Return the (X, Y) coordinate for the center point of the cell that contains the specified text.  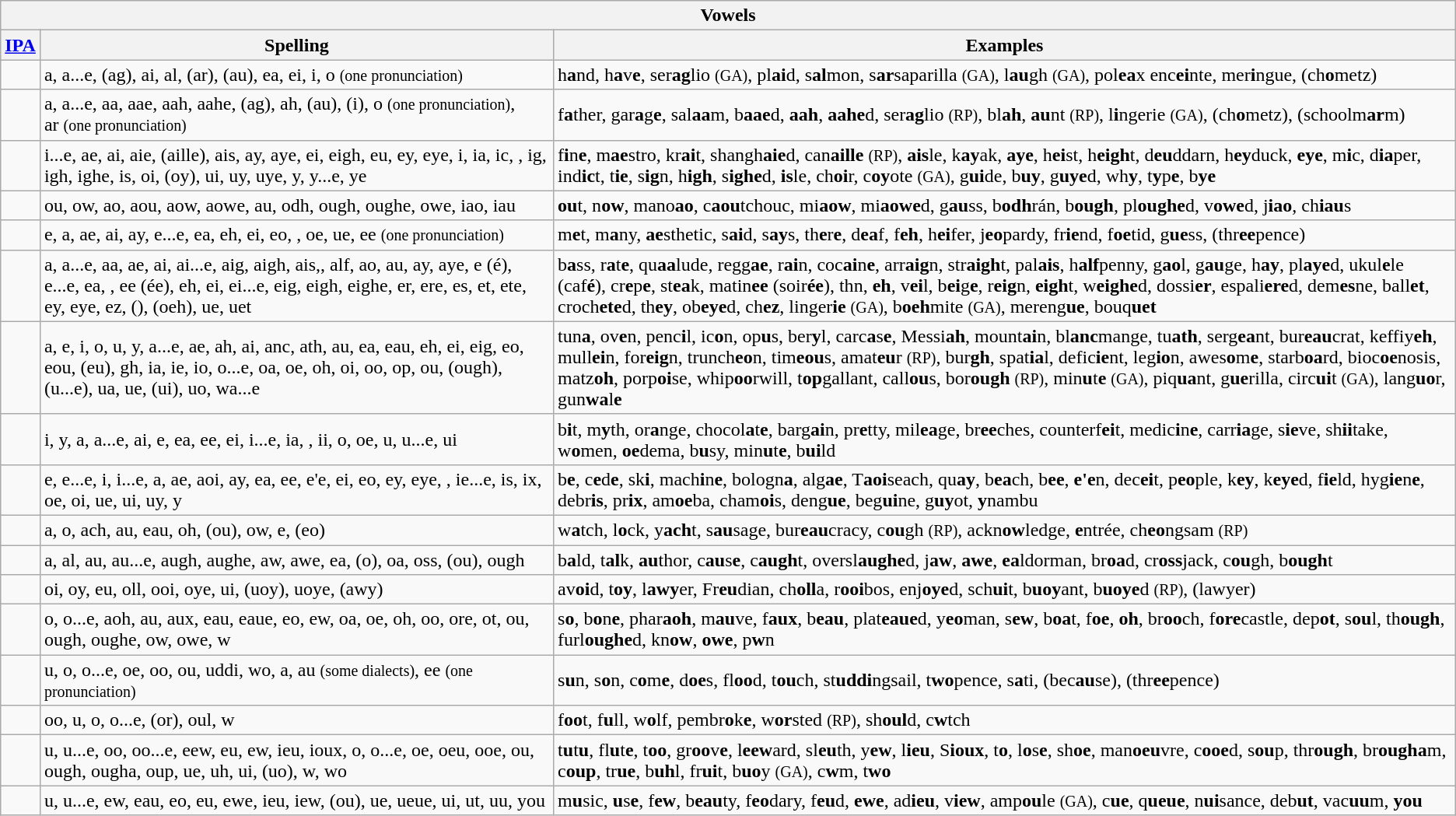
e, a, ae, ai, ay, e...e, ea, eh, ei, eo, , oe, ue, ee (one pronunciation) (296, 235)
so, bone, pharaoh, mauve, faux, beau, plateaued, yeoman, sew, boat, foe, oh, brooch, forecastle, depot, soul, though, furloughed, know, owe, pwn (1005, 630)
foot, full, wolf, pembroke, worsted (RP), should, cwtch (1005, 720)
a, al, au, au...e, augh, aughe, aw, awe, ea, (o), oa, oss, (ou), ough (296, 559)
i...e, ae, ai, aie, (aille), ais, ay, aye, ei, eigh, eu, ey, eye, i, ia, ic, , ig, igh, ighe, is, oi, (oy), ui, uy, uye, y, y...e, ye (296, 165)
e, e...e, i, i...e, a, ae, aoi, ay, ea, ee, e'e, ei, eo, ey, eye, , ie...e, is, ix, oe, oi, ue, ui, uy, y (296, 490)
music, use, few, beauty, feodary, feud, ewe, adieu, view, ampoule (GA), cue, queue, nuisance, debut, vacuum, you (1005, 800)
sun, son, come, does, flood, touch, studdingsail, twopence, sati, (because), (threepence) (1005, 680)
a, a...e, aa, aae, aah, aahe, (ag), ah, (au), (i), o (one pronunciation), ar (one pronunciation) (296, 115)
ou, ow, ao, aou, aow, aowe, au, odh, ough, oughe, owe, iao, iau (296, 205)
o, o...e, aoh, au, aux, eau, eaue, eo, ew, oa, oe, oh, oo, ore, ot, ou, ough, oughe, ow, owe, w (296, 630)
Spelling (296, 45)
hand, have, seraglio (GA), plaid, salmon, sarsaparilla (GA), laugh (GA), poleax enceinte, meringue, (chometz) (1005, 75)
oo, u, o, o...e, (or), oul, w (296, 720)
out, now, manoao, caoutchouc, miaow, miaowed, gauss, bodhrán, bough, ploughed, vowed, jiao, chiaus (1005, 205)
Vowels (728, 16)
met, many, aesthetic, said, says, there, deaf, feh, heifer, jeopardy, friend, foetid, guess, (threepence) (1005, 235)
i, y, a, a...e, ai, e, ea, ee, ei, i...e, ia, , ii, o, oe, u, u...e, ui (296, 439)
a, o, ach, au, eau, oh, (ou), ow, e, (eo) (296, 530)
IPA (20, 45)
u, o, o...e, oe, oo, ou, uddi, wo, a, au (some dialects), ee (one pronunciation) (296, 680)
a, a...e, (ag), ai, al, (ar), (au), ea, ei, i, o (one pronunciation) (296, 75)
Examples (1005, 45)
u, u...e, ew, eau, eo, eu, ewe, ieu, iew, (ou), ue, ueue, ui, ut, uu, you (296, 800)
bald, talk, author, cause, caught, overslaughed, jaw, awe, ealdorman, broad, crossjack, cough, bought (1005, 559)
avoid, toy, lawyer, Freudian, cholla, rooibos, enjoyed, schuit, buoyant, buoyed (RP), (lawyer) (1005, 590)
father, garage, salaam, baaed, aah, aahed, seraglio (RP), blah, aunt (RP), lingerie (GA), (chometz), (schoolmarm) (1005, 115)
watch, lock, yacht, sausage, bureaucracy, cough (RP), acknowledge, entrée, cheongsam (RP) (1005, 530)
oi, oy, eu, oll, ooi, oye, ui, (uoy), uoye, (awy) (296, 590)
u, u...e, oo, oo...e, eew, eu, ew, ieu, ioux, o, o...e, oe, oeu, ooe, ou, ough, ougha, oup, ue, uh, ui, (uo), w, wo (296, 761)
